Locate the cell with the specified text and output its (X, Y) center coordinate. 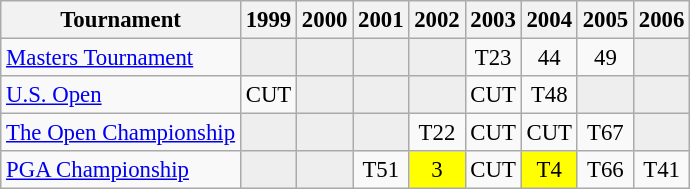
U.S. Open (121, 95)
T66 (605, 170)
T67 (605, 133)
T4 (549, 170)
2000 (325, 20)
2001 (381, 20)
T48 (549, 95)
2002 (437, 20)
1999 (268, 20)
PGA Championship (121, 170)
T23 (493, 58)
T51 (381, 170)
3 (437, 170)
2003 (493, 20)
Masters Tournament (121, 58)
2005 (605, 20)
T22 (437, 133)
2006 (661, 20)
The Open Championship (121, 133)
2004 (549, 20)
Tournament (121, 20)
44 (549, 58)
49 (605, 58)
T41 (661, 170)
